For the text-containing cell, return its midpoint in [x, y] coordinate format. 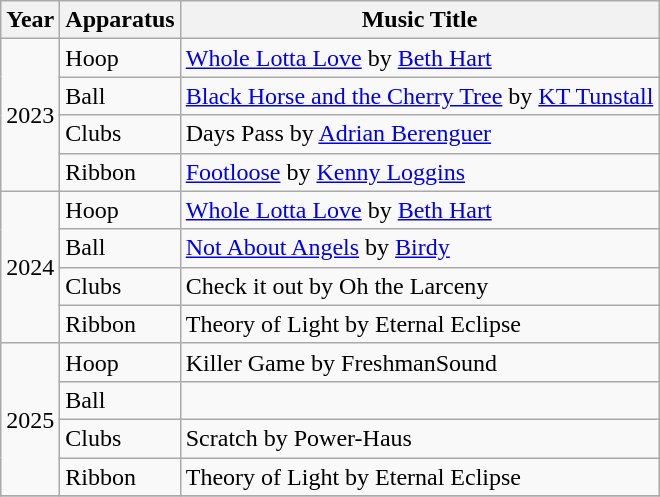
Killer Game by FreshmanSound [420, 362]
Days Pass by Adrian Berenguer [420, 134]
Check it out by Oh the Larceny [420, 286]
Music Title [420, 20]
Footloose by Kenny Loggins [420, 172]
2023 [30, 115]
2025 [30, 419]
Apparatus [120, 20]
Black Horse and the Cherry Tree by KT Tunstall [420, 96]
Year [30, 20]
Scratch by Power-Haus [420, 438]
2024 [30, 267]
Not About Angels by Birdy [420, 248]
